Identify which cell holds the provided text, then report its [x, y] central coordinate. 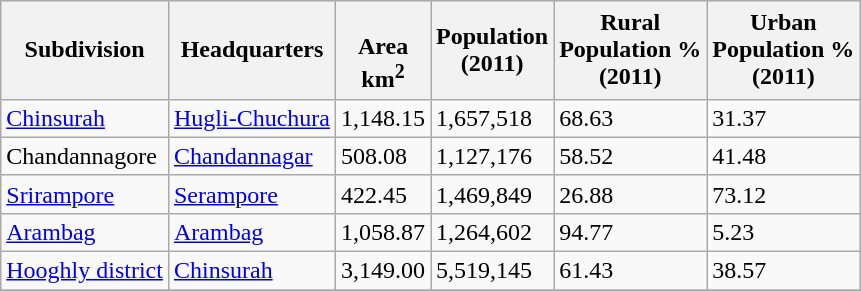
Population(2011) [492, 50]
1,657,518 [492, 118]
1,264,602 [492, 232]
41.48 [784, 156]
RuralPopulation %(2011) [630, 50]
58.52 [630, 156]
Urban Population % (2011) [784, 50]
31.37 [784, 118]
1,148.15 [384, 118]
Srirampore [85, 194]
Subdivision [85, 50]
73.12 [784, 194]
Hooghly district [85, 271]
Chandannagar [252, 156]
Chandannagore [85, 156]
5,519,145 [492, 271]
26.88 [630, 194]
Hugli-Chuchura [252, 118]
Headquarters [252, 50]
1,058.87 [384, 232]
508.08 [384, 156]
422.45 [384, 194]
38.57 [784, 271]
1,469,849 [492, 194]
68.63 [630, 118]
Areakm2 [384, 50]
94.77 [630, 232]
5.23 [784, 232]
1,127,176 [492, 156]
Serampore [252, 194]
3,149.00 [384, 271]
61.43 [630, 271]
